Find where the given text appears and provide that cell's center as (x, y) coordinate. 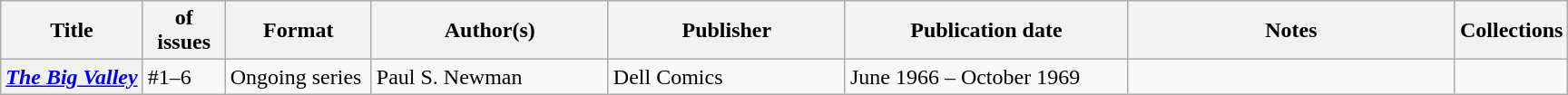
Paul S. Newman (490, 77)
Title (72, 31)
Notes (1290, 31)
#1–6 (183, 77)
Publisher (726, 31)
Author(s) (490, 31)
June 1966 – October 1969 (985, 77)
of issues (183, 31)
Ongoing series (298, 77)
Format (298, 31)
Dell Comics (726, 77)
Collections (1511, 31)
Publication date (985, 31)
The Big Valley (72, 77)
